Identify which cell holds the provided text, then report its (X, Y) central coordinate. 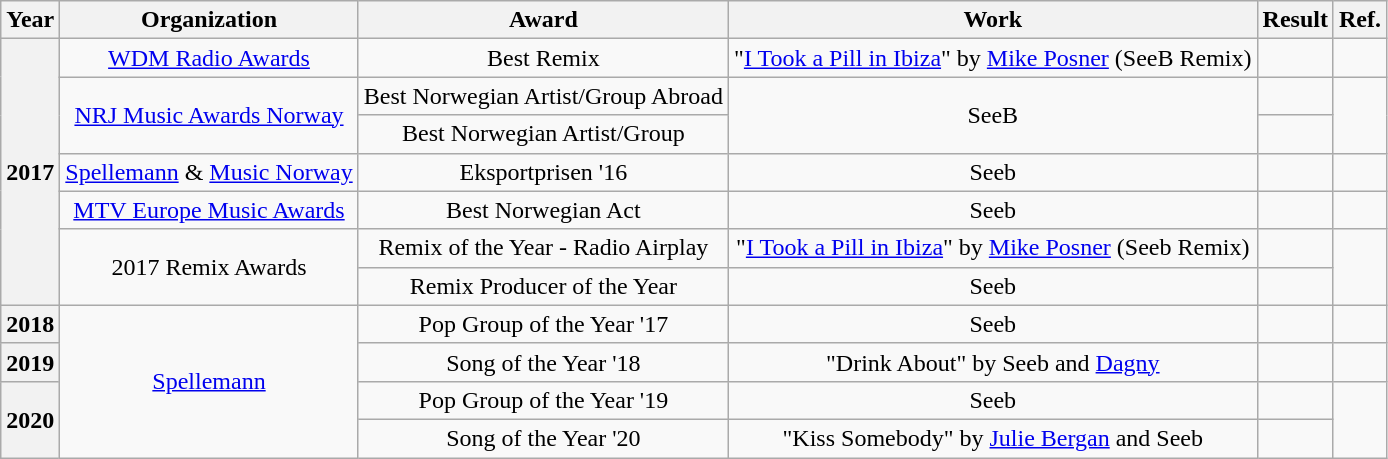
Pop Group of the Year '17 (543, 324)
Song of the Year '18 (543, 362)
"I Took a Pill in Ibiza" by Mike Posner (Seeb Remix) (993, 248)
Year (30, 20)
Remix Producer of the Year (543, 286)
Best Remix (543, 58)
Ref. (1360, 20)
Result (1295, 20)
Spellemann (209, 381)
2018 (30, 324)
Pop Group of the Year '19 (543, 400)
2017 (30, 172)
"Kiss Somebody" by Julie Bergan and Seeb (993, 438)
Spellemann & Music Norway (209, 172)
"I Took a Pill in Ibiza" by Mike Posner (SeeB Remix) (993, 58)
Work (993, 20)
Best Norwegian Artist/Group Abroad (543, 96)
SeeB (993, 115)
Best Norwegian Artist/Group (543, 134)
Eksportprisen '16 (543, 172)
Remix of the Year - Radio Airplay (543, 248)
"Drink About" by Seeb and Dagny (993, 362)
NRJ Music Awards Norway (209, 115)
2020 (30, 419)
2019 (30, 362)
Song of the Year '20 (543, 438)
2017 Remix Awards (209, 267)
WDM Radio Awards (209, 58)
Best Norwegian Act (543, 210)
Organization (209, 20)
Award (543, 20)
MTV Europe Music Awards (209, 210)
